Identify which cell holds the provided text, then report its (X, Y) central coordinate. 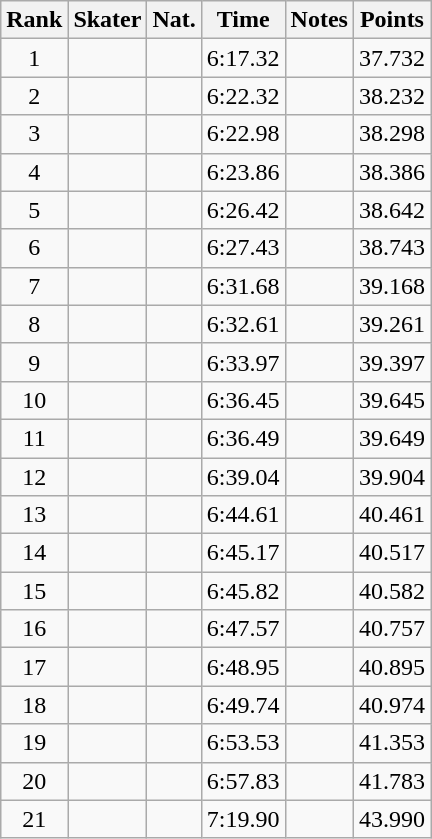
6:22.32 (243, 96)
6:33.97 (243, 362)
6:49.74 (243, 705)
13 (34, 515)
6:17.32 (243, 58)
11 (34, 438)
12 (34, 477)
39.168 (392, 286)
40.974 (392, 705)
6:57.83 (243, 781)
2 (34, 96)
6:27.43 (243, 248)
38.386 (392, 172)
Points (392, 20)
6:45.17 (243, 553)
6:45.82 (243, 591)
7:19.90 (243, 819)
39.904 (392, 477)
Notes (319, 20)
39.261 (392, 324)
41.783 (392, 781)
43.990 (392, 819)
6:39.04 (243, 477)
39.645 (392, 400)
38.743 (392, 248)
19 (34, 743)
Time (243, 20)
1 (34, 58)
40.461 (392, 515)
Rank (34, 20)
20 (34, 781)
37.732 (392, 58)
6:47.57 (243, 629)
39.649 (392, 438)
9 (34, 362)
Skater (108, 20)
17 (34, 667)
6:53.53 (243, 743)
6:32.61 (243, 324)
18 (34, 705)
40.582 (392, 591)
4 (34, 172)
21 (34, 819)
40.517 (392, 553)
41.353 (392, 743)
38.232 (392, 96)
6:48.95 (243, 667)
16 (34, 629)
40.757 (392, 629)
6:36.45 (243, 400)
6:26.42 (243, 210)
6:44.61 (243, 515)
8 (34, 324)
40.895 (392, 667)
38.298 (392, 134)
6:22.98 (243, 134)
5 (34, 210)
Nat. (174, 20)
39.397 (392, 362)
6:36.49 (243, 438)
15 (34, 591)
6 (34, 248)
6:23.86 (243, 172)
10 (34, 400)
38.642 (392, 210)
14 (34, 553)
6:31.68 (243, 286)
3 (34, 134)
7 (34, 286)
